Find where the given text appears and provide that cell's center as (X, Y) coordinate. 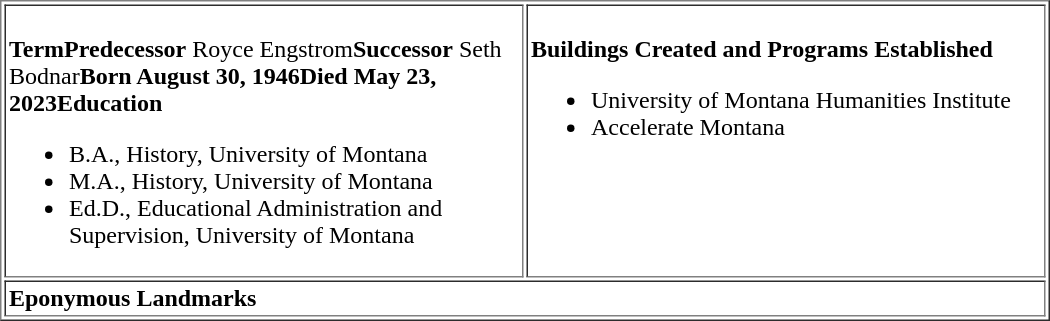
Buildings Created and Programs EstablishedUniversity of Montana Humanities InstituteAccelerate Montana (786, 140)
Eponymous Landmarks (524, 298)
